Provide the (x, y) coordinate of the cell's center where the given text is located.  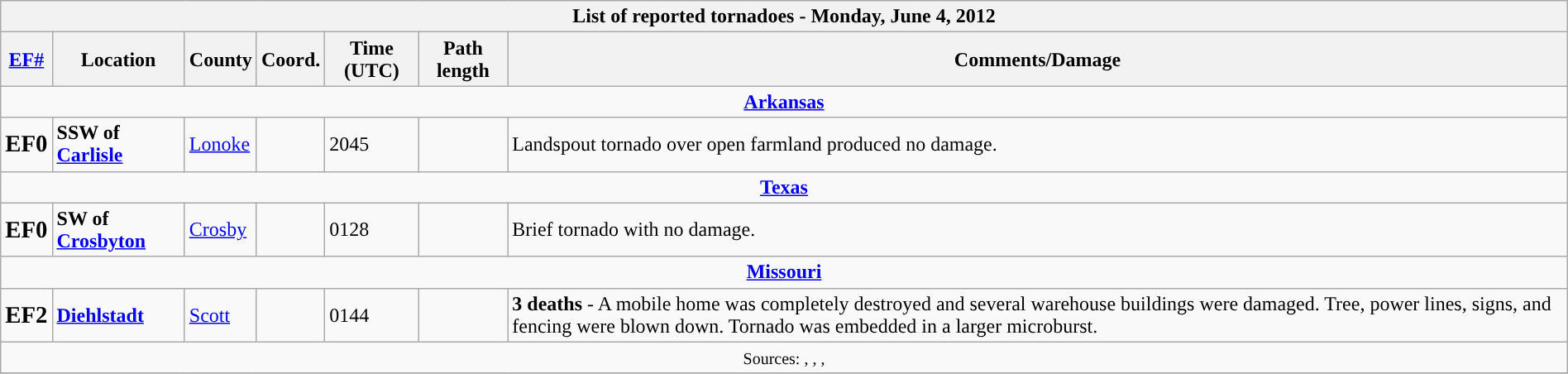
0128 (372, 230)
Diehlstadt (118, 314)
Missouri (784, 272)
Texas (784, 187)
Time (UTC) (372, 60)
Location (118, 60)
Brief tornado with no damage. (1037, 230)
Coord. (290, 60)
Arkansas (784, 102)
Comments/Damage (1037, 60)
Path length (463, 60)
County (220, 60)
0144 (372, 314)
SW of Crosbyton (118, 230)
EF2 (26, 314)
SSW of Carlisle (118, 144)
Sources: , , , (784, 357)
Scott (220, 314)
List of reported tornadoes - Monday, June 4, 2012 (784, 17)
2045 (372, 144)
EF# (26, 60)
Landspout tornado over open farmland produced no damage. (1037, 144)
Crosby (220, 230)
Lonoke (220, 144)
